Pinpoint the cell where the given text exists, returning its [X, Y] midpoint coordinate. 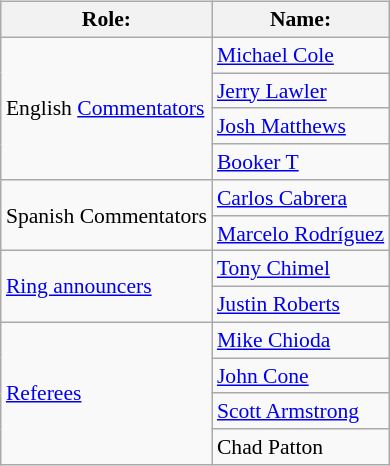
Carlos Cabrera [300, 198]
Referees [106, 393]
Chad Patton [300, 447]
Tony Chimel [300, 269]
Scott Armstrong [300, 411]
Marcelo Rodríguez [300, 233]
Josh Matthews [300, 126]
Booker T [300, 162]
Name: [300, 20]
Spanish Commentators [106, 216]
Michael Cole [300, 55]
Jerry Lawler [300, 91]
Justin Roberts [300, 305]
Ring announcers [106, 286]
Mike Chioda [300, 340]
John Cone [300, 376]
English Commentators [106, 108]
Role: [106, 20]
